Pinpoint the cell where the given text exists, returning its [x, y] midpoint coordinate. 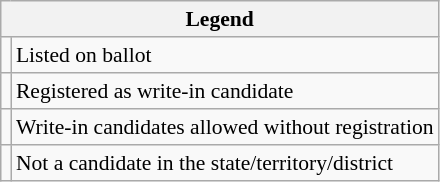
Registered as write-in candidate [225, 91]
Write-in candidates allowed without registration [225, 127]
Listed on ballot [225, 55]
Legend [220, 19]
Not a candidate in the state/territory/district [225, 163]
